Search for the cell housing the specified text and yield its [x, y] center coordinate. 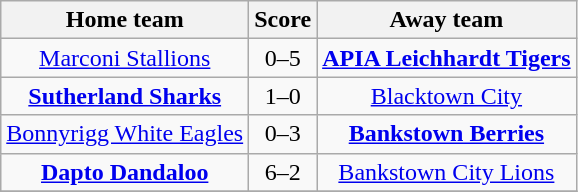
Bankstown City Lions [447, 172]
0–5 [283, 58]
0–3 [283, 134]
Sutherland Sharks [125, 96]
6–2 [283, 172]
Marconi Stallions [125, 58]
Home team [125, 20]
Score [283, 20]
Blacktown City [447, 96]
APIA Leichhardt Tigers [447, 58]
Bankstown Berries [447, 134]
Dapto Dandaloo [125, 172]
Bonnyrigg White Eagles [125, 134]
Away team [447, 20]
1–0 [283, 96]
